Capture the cell that displays the provided text and extract its [x, y] central coordinate. 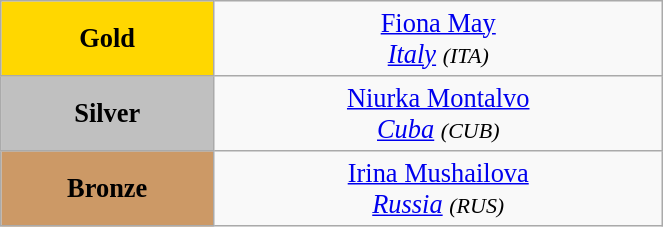
Gold [108, 38]
Fiona MayItaly (ITA) [438, 38]
Bronze [108, 188]
Silver [108, 112]
Niurka MontalvoCuba (CUB) [438, 112]
Irina MushailovaRussia (RUS) [438, 188]
